Find where the given text appears and provide that cell's center as [X, Y] coordinate. 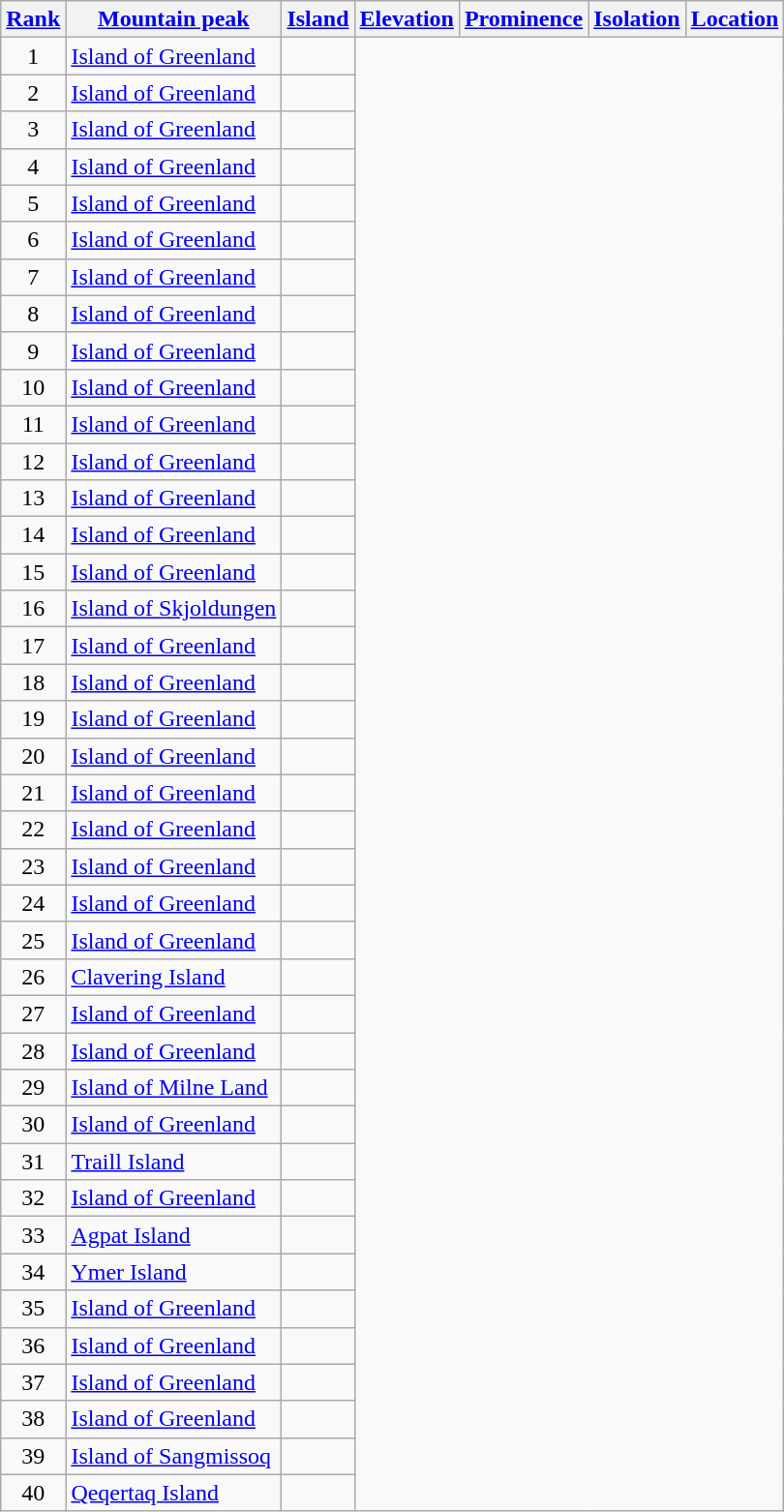
17 [33, 646]
16 [33, 609]
Clavering Island [174, 977]
6 [33, 240]
7 [33, 277]
33 [33, 1235]
3 [33, 130]
20 [33, 756]
35 [33, 1309]
Traill Island [174, 1162]
Location [735, 19]
11 [33, 424]
15 [33, 572]
Elevation [407, 19]
32 [33, 1198]
26 [33, 977]
30 [33, 1125]
29 [33, 1088]
Rank [33, 19]
Mountain peak [174, 19]
21 [33, 793]
38 [33, 1419]
9 [33, 350]
40 [33, 1493]
10 [33, 387]
25 [33, 940]
12 [33, 462]
Island of Sangmissoq [174, 1456]
36 [33, 1346]
14 [33, 535]
1 [33, 56]
Isolation [637, 19]
31 [33, 1162]
Island of Skjoldungen [174, 609]
Island [317, 19]
24 [33, 903]
8 [33, 314]
23 [33, 866]
2 [33, 93]
Ymer Island [174, 1272]
27 [33, 1013]
Island of Milne Land [174, 1088]
4 [33, 166]
Agpat Island [174, 1235]
19 [33, 719]
18 [33, 682]
Qeqertaq Island [174, 1493]
5 [33, 203]
34 [33, 1272]
39 [33, 1456]
Prominence [523, 19]
13 [33, 499]
22 [33, 830]
37 [33, 1382]
28 [33, 1050]
